Return the (x, y) coordinate for the center point of the cell that contains the specified text.  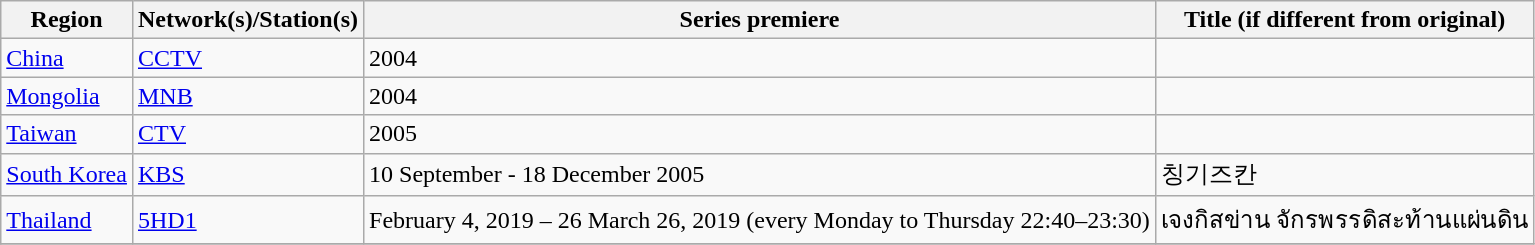
Mongolia (67, 96)
2005 (760, 134)
เจงกิสข่าน จักรพรรดิสะท้านแผ่นดิน (1344, 220)
10 September - 18 December 2005 (760, 174)
Thailand (67, 220)
February 4, 2019 – 26 March 26, 2019 (every Monday to Thursday 22:40–23:30) (760, 220)
CCTV (248, 58)
칭기즈칸 (1344, 174)
5HD1 (248, 220)
China (67, 58)
MNB (248, 96)
Network(s)/Station(s) (248, 20)
CTV (248, 134)
South Korea (67, 174)
Region (67, 20)
KBS (248, 174)
Series premiere (760, 20)
Title (if different from original) (1344, 20)
Taiwan (67, 134)
